Find where the given text appears and provide that cell's center as [x, y] coordinate. 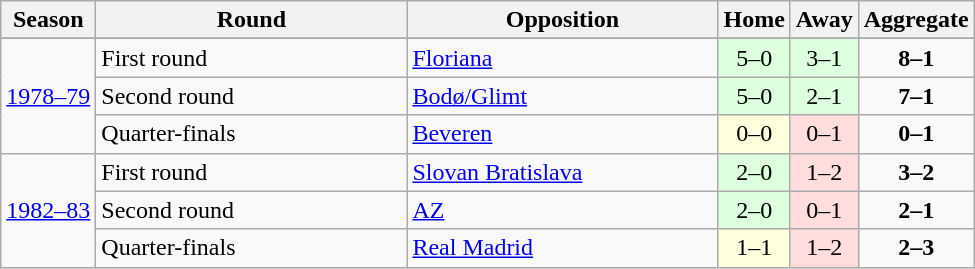
8–1 [916, 58]
3–2 [916, 172]
Bodø/Glimt [562, 96]
Home [754, 20]
Season [48, 20]
Round [252, 20]
1–1 [754, 248]
0–0 [754, 134]
Floriana [562, 58]
AZ [562, 210]
Aggregate [916, 20]
3–1 [824, 58]
Beveren [562, 134]
Real Madrid [562, 248]
1982–83 [48, 210]
Away [824, 20]
1978–79 [48, 96]
7–1 [916, 96]
Opposition [562, 20]
2–3 [916, 248]
Slovan Bratislava [562, 172]
